Return the [x, y] coordinate for the center point of the cell that contains the specified text.  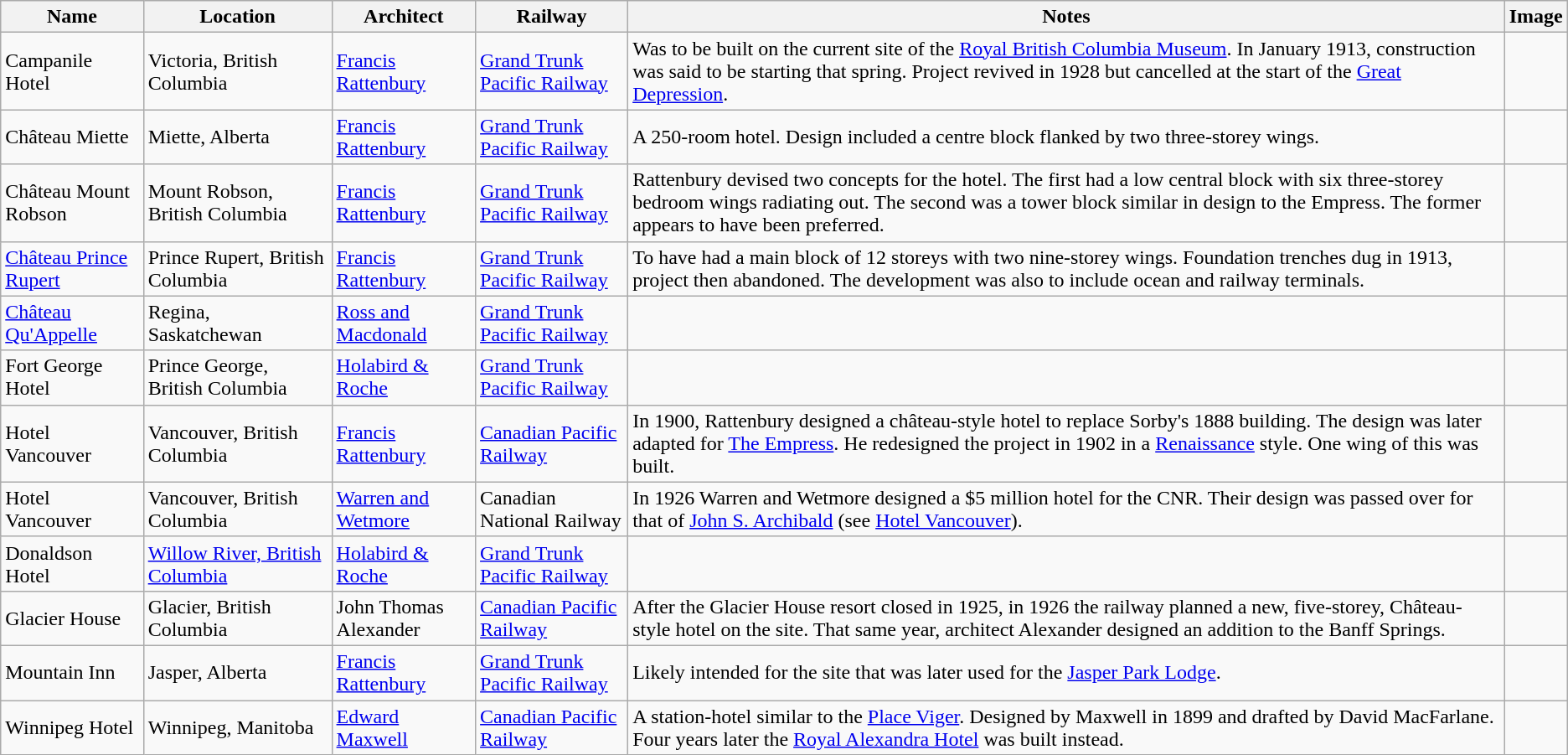
Ross and Macdonald [404, 323]
Campanile Hotel [72, 71]
Château Qu'Appelle [72, 323]
Notes [1066, 17]
Edward Maxwell [404, 727]
Architect [404, 17]
Château Mount Robson [72, 203]
Prince Rupert, British Columbia [238, 268]
Mountain Inn [72, 672]
Fort George Hotel [72, 377]
Glacier, British Columbia [238, 618]
Mount Robson, British Columbia [238, 203]
Jasper, Alberta [238, 672]
Image [1536, 17]
Regina, Saskatchewan [238, 323]
Château Prince Rupert [72, 268]
Miette, Alberta [238, 137]
Prince George, British Columbia [238, 377]
Canadian National Railway [552, 509]
Château Miette [72, 137]
Location [238, 17]
Railway [552, 17]
Willow River, British Columbia [238, 563]
Winnipeg, Manitoba [238, 727]
In 1926 Warren and Wetmore designed a $5 million hotel for the CNR. Their design was passed over for that of John S. Archibald (see Hotel Vancouver). [1066, 509]
Name [72, 17]
John Thomas Alexander [404, 618]
A 250-room hotel. Design included a centre block flanked by two three-storey wings. [1066, 137]
Glacier House [72, 618]
Likely intended for the site that was later used for the Jasper Park Lodge. [1066, 672]
Donaldson Hotel [72, 563]
Warren and Wetmore [404, 509]
Winnipeg Hotel [72, 727]
Victoria, British Columbia [238, 71]
